Find where the given text appears and provide that cell's center as [X, Y] coordinate. 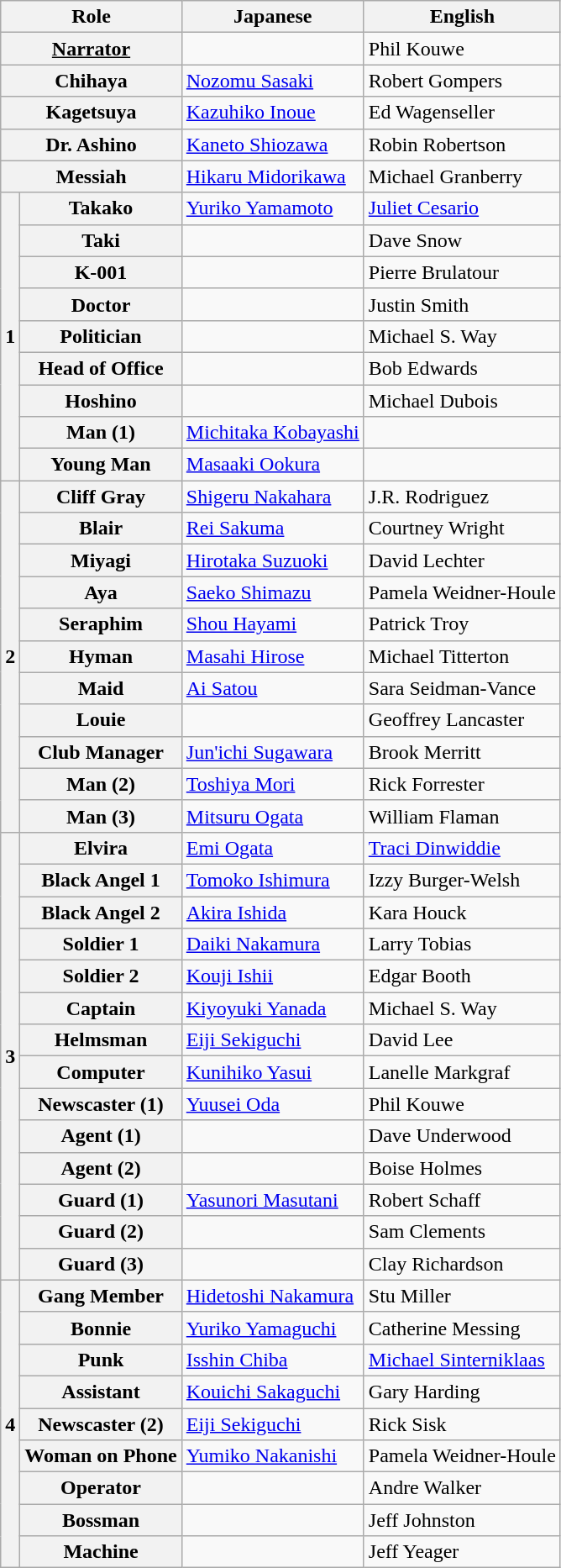
Courtney Wright [462, 529]
Dave Underwood [462, 1136]
Pierre Brulatour [462, 272]
Michael Granberry [462, 176]
Ai Satou [272, 688]
Michael Sinterniklaas [462, 1360]
Kunihiko Yasui [272, 1072]
Daiki Nakamura [272, 944]
Kara Houck [462, 912]
Nozomu Sasaki [272, 81]
Catherine Messing [462, 1328]
Yuriko Yamaguchi [272, 1328]
Japanese [272, 17]
Traci Dinwiddie [462, 848]
Kiyoyuki Yanada [272, 1008]
Stu Miller [462, 1296]
Robin Robertson [462, 145]
David Lechter [462, 560]
Aya [101, 592]
Narrator [92, 49]
Blair [101, 529]
Captain [101, 1008]
Black Angel 2 [101, 912]
Saeko Shimazu [272, 592]
Akira Ishida [272, 912]
Rick Forrester [462, 784]
Michitaka Kobayashi [272, 433]
Club Manager [101, 752]
Toshiya Mori [272, 784]
Takako [101, 208]
Patrick Troy [462, 624]
Woman on Phone [101, 1456]
Kouichi Sakaguchi [272, 1392]
Hirotaka Suzuoki [272, 560]
Role [92, 17]
Kazuhiko Inoue [272, 113]
Bob Edwards [462, 368]
Yuriko Yamamoto [272, 208]
Man (3) [101, 816]
Kouji Ishii [272, 976]
Dave Snow [462, 240]
Operator [101, 1488]
Jeff Yeager [462, 1552]
Miyagi [101, 560]
Hyman [101, 656]
Assistant [101, 1392]
Hoshino [101, 401]
Computer [101, 1072]
Gang Member [101, 1296]
1 [10, 336]
Taki [101, 240]
Punk [101, 1360]
Seraphim [101, 624]
Jun'ichi Sugawara [272, 752]
Young Man [101, 465]
Yuusei Oda [272, 1104]
David Lee [462, 1040]
Louie [101, 720]
4 [10, 1423]
Robert Gompers [462, 81]
Michael Dubois [462, 401]
Andre Walker [462, 1488]
Sam Clements [462, 1232]
Geoffrey Lancaster [462, 720]
3 [10, 1055]
Tomoko Ishimura [272, 880]
Guard (2) [101, 1232]
English [462, 17]
Newscaster (2) [101, 1424]
Michael Titterton [462, 656]
Robert Schaff [462, 1200]
Shou Hayami [272, 624]
Juliet Cesario [462, 208]
Yumiko Nakanishi [272, 1456]
Kagetsuya [92, 113]
Maid [101, 688]
Hikaru Midorikawa [272, 176]
Masaaki Ookura [272, 465]
Hidetoshi Nakamura [272, 1296]
William Flaman [462, 816]
Messiah [92, 176]
Black Angel 1 [101, 880]
Boise Holmes [462, 1168]
Rick Sisk [462, 1424]
Agent (2) [101, 1168]
Yasunori Masutani [272, 1200]
K-001 [101, 272]
Kaneto Shiozawa [272, 145]
Mitsuru Ogata [272, 816]
Emi Ogata [272, 848]
Bossman [101, 1520]
Head of Office [101, 368]
Sara Seidman-Vance [462, 688]
Ed Wagenseller [462, 113]
Isshin Chiba [272, 1360]
Politician [101, 336]
2 [10, 657]
Larry Tobias [462, 944]
Brook Merritt [462, 752]
Bonnie [101, 1328]
Dr. Ashino [92, 145]
Masahi Hirose [272, 656]
Rei Sakuma [272, 529]
Guard (1) [101, 1200]
Doctor [101, 304]
Man (1) [101, 433]
Izzy Burger-Welsh [462, 880]
Soldier 2 [101, 976]
Helmsman [101, 1040]
Elvira [101, 848]
Gary Harding [462, 1392]
Clay Richardson [462, 1264]
Newscaster (1) [101, 1104]
J.R. Rodriguez [462, 497]
Agent (1) [101, 1136]
Edgar Booth [462, 976]
Man (2) [101, 784]
Soldier 1 [101, 944]
Machine [101, 1552]
Lanelle Markgraf [462, 1072]
Guard (3) [101, 1264]
Cliff Gray [101, 497]
Shigeru Nakahara [272, 497]
Jeff Johnston [462, 1520]
Justin Smith [462, 304]
Chihaya [92, 81]
